Capture the cell that displays the provided text and extract its [X, Y] central coordinate. 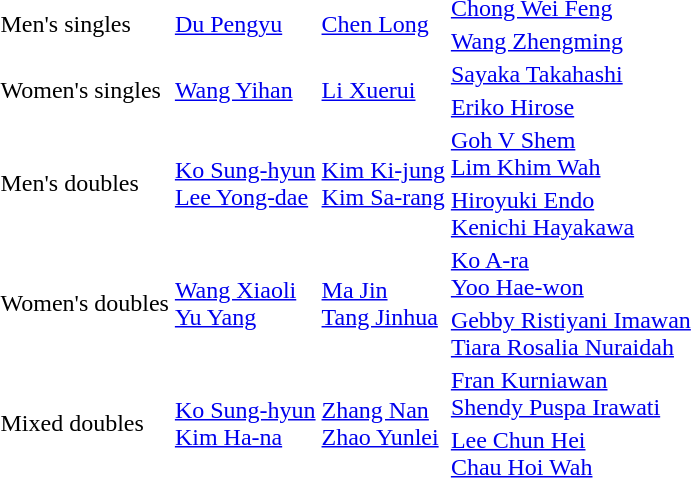
Wang Yihan [245, 90]
Kim Ki-jung Kim Sa-rang [383, 184]
Wang Xiaoli Yu Yang [245, 304]
Ko Sung-hyun Lee Yong-dae [245, 184]
Ma Jin Tang Jinhua [383, 304]
Li Xuerui [383, 90]
